Scan for the cell matching the given text and deliver its [x, y] coordinate at center. 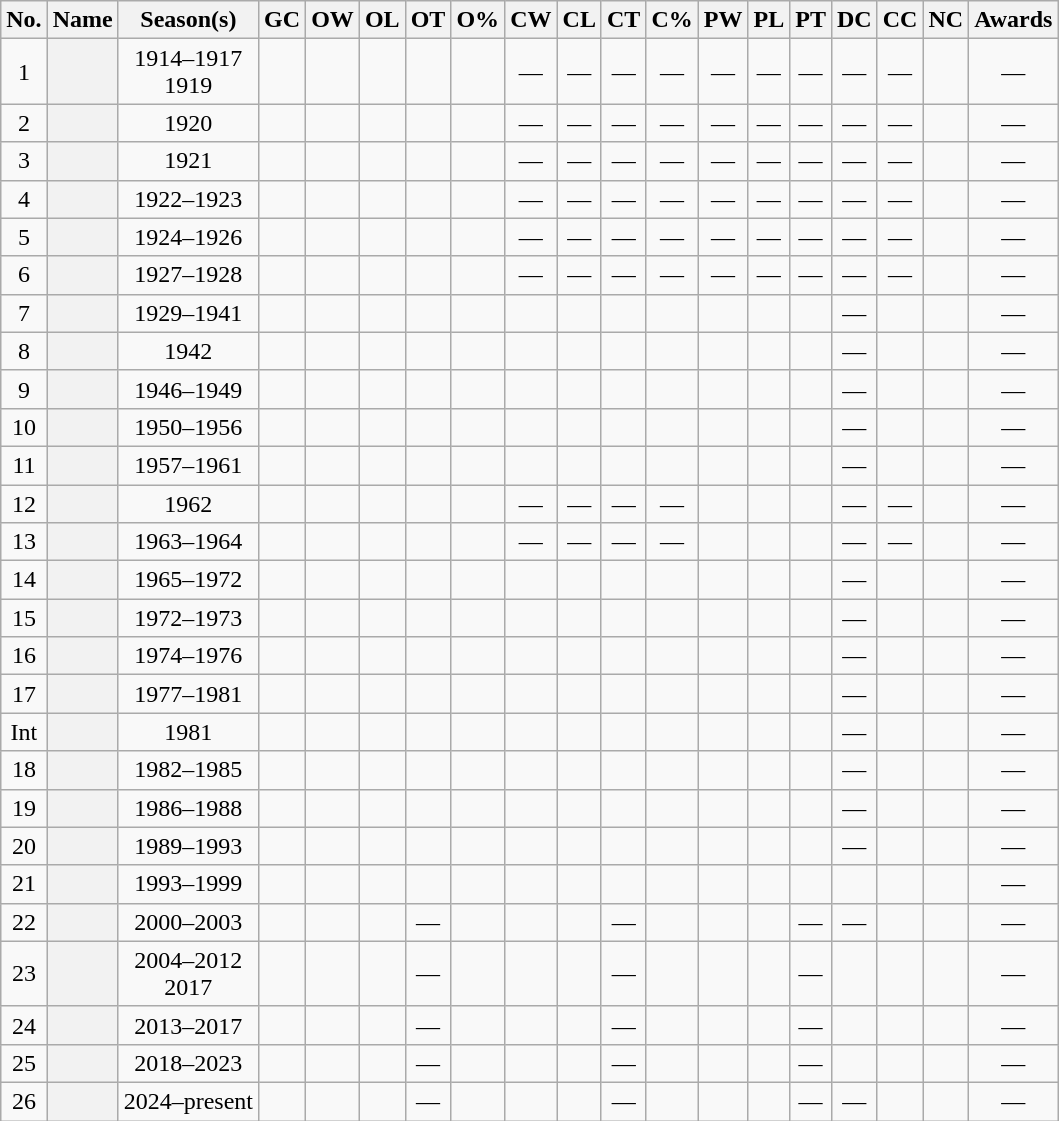
1981 [188, 732]
15 [24, 618]
23 [24, 974]
21 [24, 884]
8 [24, 351]
1986–1988 [188, 808]
OW [333, 20]
2004–20122017 [188, 974]
1950–1956 [188, 427]
O% [478, 20]
22 [24, 922]
1927–1928 [188, 275]
25 [24, 1063]
18 [24, 770]
2000–2003 [188, 922]
1946–1949 [188, 389]
OL [382, 20]
5 [24, 237]
C% [672, 20]
1942 [188, 351]
6 [24, 275]
1 [24, 72]
1993–1999 [188, 884]
1957–1961 [188, 465]
Awards [1014, 20]
1989–1993 [188, 846]
4 [24, 199]
PL [769, 20]
17 [24, 694]
2018–2023 [188, 1063]
1963–1964 [188, 542]
1982–1985 [188, 770]
PW [723, 20]
1962 [188, 503]
19 [24, 808]
Name [82, 20]
PT [811, 20]
Season(s) [188, 20]
13 [24, 542]
2 [24, 123]
11 [24, 465]
1965–1972 [188, 580]
1974–1976 [188, 656]
10 [24, 427]
1924–1926 [188, 237]
9 [24, 389]
26 [24, 1101]
12 [24, 503]
1929–1941 [188, 313]
16 [24, 656]
CW [531, 20]
CL [579, 20]
1920 [188, 123]
No. [24, 20]
7 [24, 313]
1977–1981 [188, 694]
CT [623, 20]
DC [854, 20]
1921 [188, 161]
GC [282, 20]
24 [24, 1025]
NC [946, 20]
2013–2017 [188, 1025]
Int [24, 732]
OT [428, 20]
1922–1923 [188, 199]
14 [24, 580]
20 [24, 846]
1972–1973 [188, 618]
2024–present [188, 1101]
1914–19171919 [188, 72]
CC [900, 20]
3 [24, 161]
